Determine the [X, Y] coordinate at the center of the cell enclosing the given text.  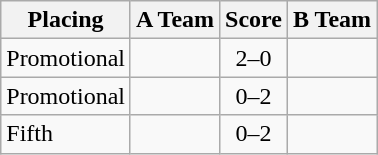
B Team [332, 20]
A Team [174, 20]
Placing [66, 20]
2–0 [254, 58]
Score [254, 20]
Fifth [66, 134]
